Identify which cell holds the provided text, then report its [x, y] central coordinate. 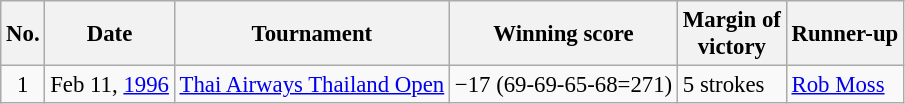
−17 (69-69-65-68=271) [564, 85]
Feb 11, 1996 [110, 85]
Rob Moss [844, 85]
Tournament [312, 34]
No. [23, 34]
Runner-up [844, 34]
5 strokes [732, 85]
Date [110, 34]
Margin ofvictory [732, 34]
1 [23, 85]
Winning score [564, 34]
Thai Airways Thailand Open [312, 85]
